Extract the (X, Y) coordinate from the center of the cell holding the provided text.  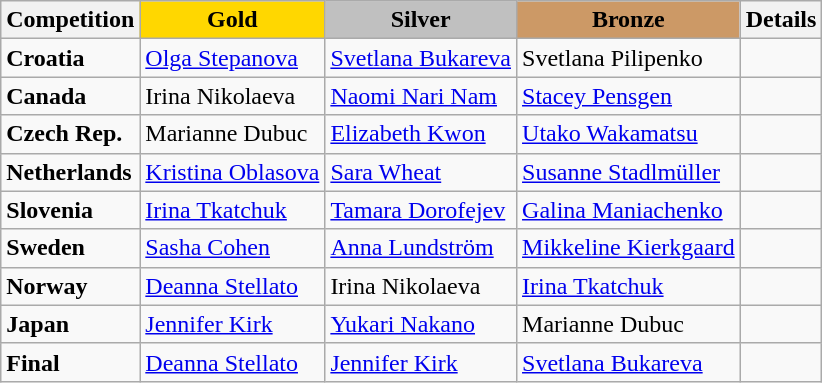
Naomi Nari Nam (421, 96)
Elizabeth Kwon (421, 134)
Czech Rep. (70, 134)
Kristina Oblasova (232, 172)
Croatia (70, 58)
Slovenia (70, 210)
Netherlands (70, 172)
Final (70, 362)
Norway (70, 286)
Mikkeline Kierkgaard (629, 248)
Yukari Nakano (421, 324)
Japan (70, 324)
Olga Stepanova (232, 58)
Anna Lundström (421, 248)
Canada (70, 96)
Sweden (70, 248)
Stacey Pensgen (629, 96)
Utako Wakamatsu (629, 134)
Sara Wheat (421, 172)
Galina Maniachenko (629, 210)
Details (781, 20)
Bronze (629, 20)
Tamara Dorofejev (421, 210)
Svetlana Pilipenko (629, 58)
Gold (232, 20)
Competition (70, 20)
Susanne Stadlmüller (629, 172)
Silver (421, 20)
Sasha Cohen (232, 248)
